Find where the given text appears and provide that cell's center as [X, Y] coordinate. 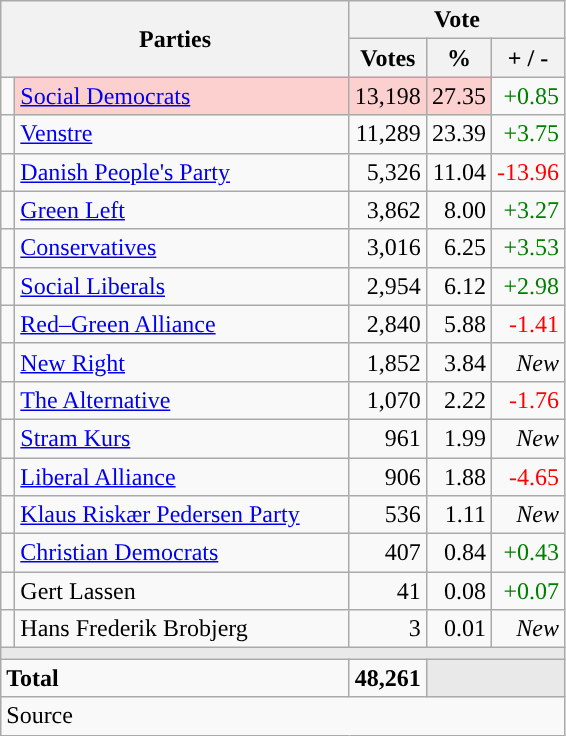
0.08 [458, 591]
1,852 [388, 362]
13,198 [388, 96]
New Right [182, 362]
Votes [388, 58]
906 [388, 477]
2,840 [388, 324]
Christian Democrats [182, 553]
-1.76 [528, 400]
Danish People's Party [182, 172]
5,326 [388, 172]
1.11 [458, 515]
Parties [176, 39]
2,954 [388, 286]
Hans Frederik Brobjerg [182, 629]
+0.85 [528, 96]
Gert Lassen [182, 591]
Social Liberals [182, 286]
+0.43 [528, 553]
0.01 [458, 629]
1.88 [458, 477]
11.04 [458, 172]
407 [388, 553]
-13.96 [528, 172]
+2.98 [528, 286]
+0.07 [528, 591]
3,862 [388, 210]
41 [388, 591]
Green Left [182, 210]
0.84 [458, 553]
The Alternative [182, 400]
Source [283, 716]
8.00 [458, 210]
3,016 [388, 248]
+ / - [528, 58]
Liberal Alliance [182, 477]
-1.41 [528, 324]
+3.75 [528, 134]
Vote [456, 20]
Red–Green Alliance [182, 324]
6.25 [458, 248]
1,070 [388, 400]
3 [388, 629]
48,261 [388, 678]
Total [176, 678]
% [458, 58]
27.35 [458, 96]
11,289 [388, 134]
3.84 [458, 362]
+3.53 [528, 248]
23.39 [458, 134]
Klaus Riskær Pedersen Party [182, 515]
2.22 [458, 400]
+3.27 [528, 210]
Conservatives [182, 248]
1.99 [458, 438]
Stram Kurs [182, 438]
961 [388, 438]
6.12 [458, 286]
536 [388, 515]
Social Democrats [182, 96]
Venstre [182, 134]
-4.65 [528, 477]
5.88 [458, 324]
